Extract the (x, y) coordinate from the center of the cell holding the provided text.  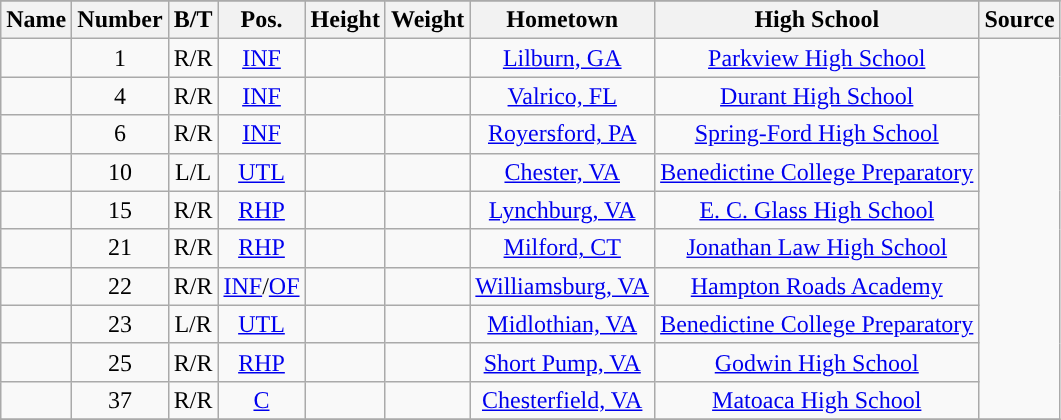
15 (120, 210)
22 (120, 286)
Height (345, 20)
Lynchburg, VA (562, 210)
C (262, 400)
INF/OF (262, 286)
Hometown (562, 20)
High School (817, 20)
4 (120, 96)
E. C. Glass High School (817, 210)
Weight (427, 20)
Midlothian, VA (562, 324)
L/L (193, 172)
Parkview High School (817, 58)
B/T (193, 20)
10 (120, 172)
Chester, VA (562, 172)
Jonathan Law High School (817, 248)
37 (120, 400)
Matoaca High School (817, 400)
1 (120, 58)
23 (120, 324)
Milford, CT (562, 248)
Spring-Ford High School (817, 134)
Godwin High School (817, 362)
21 (120, 248)
L/R (193, 324)
Chesterfield, VA (562, 400)
Williamsburg, VA (562, 286)
6 (120, 134)
Number (120, 20)
Valrico, FL (562, 96)
Durant High School (817, 96)
Royersford, PA (562, 134)
Lilburn, GA (562, 58)
Hampton Roads Academy (817, 286)
Source (1020, 20)
Pos. (262, 20)
Name (36, 20)
25 (120, 362)
Short Pump, VA (562, 362)
